From the cell containing the given text, extract its center point as [X, Y] coordinate. 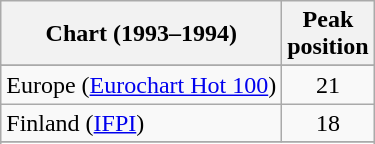
Europe (Eurochart Hot 100) [142, 85]
18 [328, 123]
21 [328, 85]
Finland (IFPI) [142, 123]
Peakposition [328, 34]
Chart (1993–1994) [142, 34]
